Extract the (x, y) coordinate from the center of the cell holding the provided text.  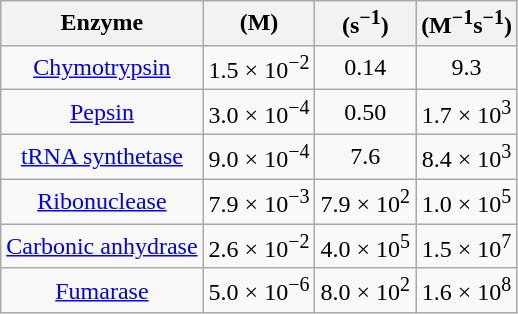
8.0 × 102 (366, 290)
4.0 × 105 (366, 246)
7.6 (366, 156)
1.0 × 105 (467, 202)
9.3 (467, 68)
(M−1s−1) (467, 24)
0.14 (366, 68)
2.6 × 10−2 (259, 246)
Carbonic anhydrase (102, 246)
tRNA synthetase (102, 156)
Ribonuclease (102, 202)
0.50 (366, 112)
1.5 × 107 (467, 246)
Pepsin (102, 112)
8.4 × 103 (467, 156)
Chymotrypsin (102, 68)
1.7 × 103 (467, 112)
1.5 × 10−2 (259, 68)
Fumarase (102, 290)
(M) (259, 24)
7.9 × 102 (366, 202)
5.0 × 10−6 (259, 290)
3.0 × 10−4 (259, 112)
(s−1) (366, 24)
Enzyme (102, 24)
9.0 × 10−4 (259, 156)
7.9 × 10−3 (259, 202)
1.6 × 108 (467, 290)
